Search for the cell housing the specified text and yield its [X, Y] center coordinate. 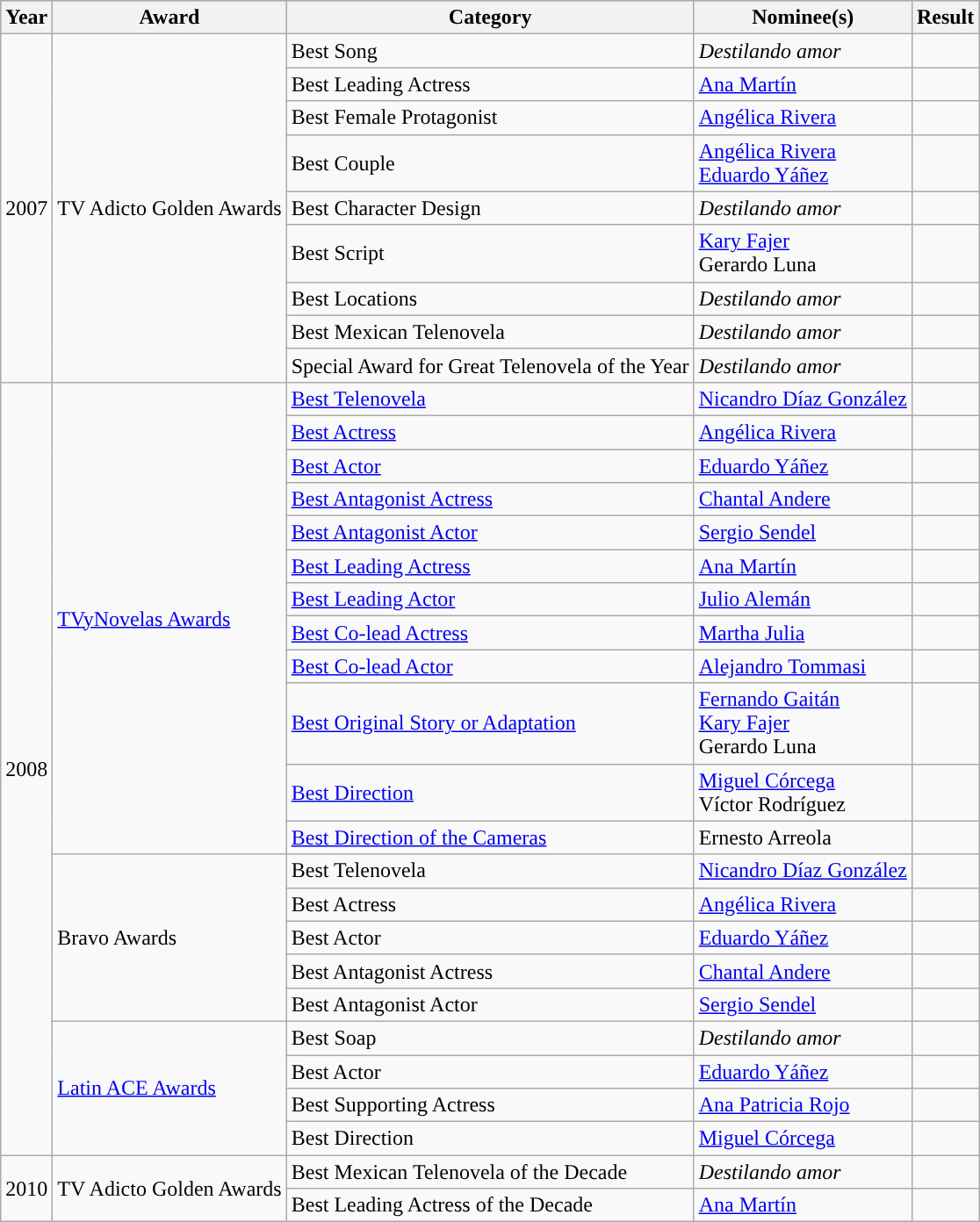
Best Female Protagonist [490, 118]
Best Song [490, 51]
Best Leading Actress of the Decade [490, 1205]
Alejandro Tommasi [803, 666]
Award [169, 18]
Best Supporting Actress [490, 1105]
Best Leading Actor [490, 600]
Fernando Gaitán Kary Fajer Gerardo Luna [803, 723]
Best Couple [490, 163]
Bravo Awards [169, 938]
Category [490, 18]
Result [945, 18]
TVyNovelas Awards [169, 618]
Miguel Córcega [803, 1139]
Best Mexican Telenovela of the Decade [490, 1172]
Julio Alemán [803, 600]
Kary Fajer Gerardo Luna [803, 253]
Angélica Rivera Eduardo Yáñez [803, 163]
2010 [26, 1189]
Best Co-lead Actress [490, 633]
Best Script [490, 253]
2008 [26, 768]
Best Co-lead Actor [490, 666]
Latin ACE Awards [169, 1088]
Best Mexican Telenovela [490, 332]
Year [26, 18]
Martha Julia [803, 633]
Best Locations [490, 298]
Best Soap [490, 1038]
2007 [26, 209]
Nominee(s) [803, 18]
Ana Patricia Rojo [803, 1105]
Best Character Design [490, 208]
Best Original Story or Adaptation [490, 723]
Special Award for Great Telenovela of the Year [490, 365]
Miguel Córcega Víctor Rodríguez [803, 792]
Ernesto Arreola [803, 837]
Best Direction of the Cameras [490, 837]
